From the cell containing the given text, extract its center point as (X, Y) coordinate. 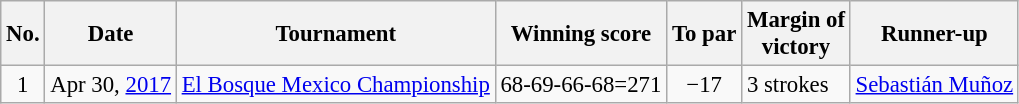
Tournament (336, 34)
To par (704, 34)
Date (110, 34)
Sebastián Muñoz (934, 85)
Runner-up (934, 34)
1 (23, 85)
No. (23, 34)
El Bosque Mexico Championship (336, 85)
Apr 30, 2017 (110, 85)
Margin ofvictory (796, 34)
−17 (704, 85)
Winning score (581, 34)
3 strokes (796, 85)
68-69-66-68=271 (581, 85)
